Scan for the cell matching the given text and deliver its (x, y) coordinate at center. 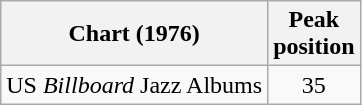
Chart (1976) (134, 34)
US Billboard Jazz Albums (134, 85)
Peakposition (314, 34)
35 (314, 85)
